Scan for the cell matching the given text and deliver its (x, y) coordinate at center. 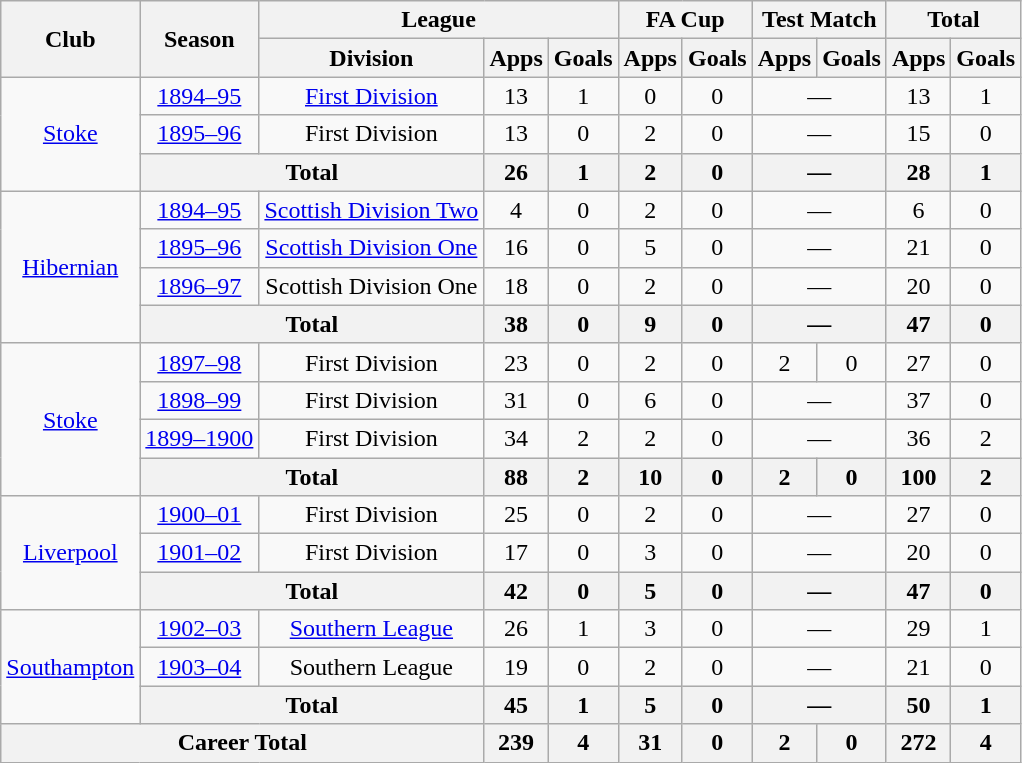
1898–99 (200, 400)
League (438, 20)
18 (516, 286)
45 (516, 705)
Division (372, 58)
28 (918, 172)
Liverpool (70, 553)
100 (918, 477)
Hibernian (70, 267)
1901–02 (200, 553)
19 (516, 667)
1902–03 (200, 629)
9 (650, 324)
29 (918, 629)
239 (516, 743)
88 (516, 477)
34 (516, 438)
FA Cup (685, 20)
37 (918, 400)
1897–98 (200, 362)
1896–97 (200, 286)
25 (516, 515)
38 (516, 324)
1903–04 (200, 667)
50 (918, 705)
17 (516, 553)
36 (918, 438)
Career Total (242, 743)
10 (650, 477)
1900–01 (200, 515)
1899–1900 (200, 438)
16 (516, 248)
Season (200, 39)
Club (70, 39)
Scottish Division Two (372, 210)
15 (918, 134)
23 (516, 362)
272 (918, 743)
Test Match (819, 20)
Southampton (70, 667)
42 (516, 591)
